For the text-containing cell, return its midpoint in (X, Y) coordinate format. 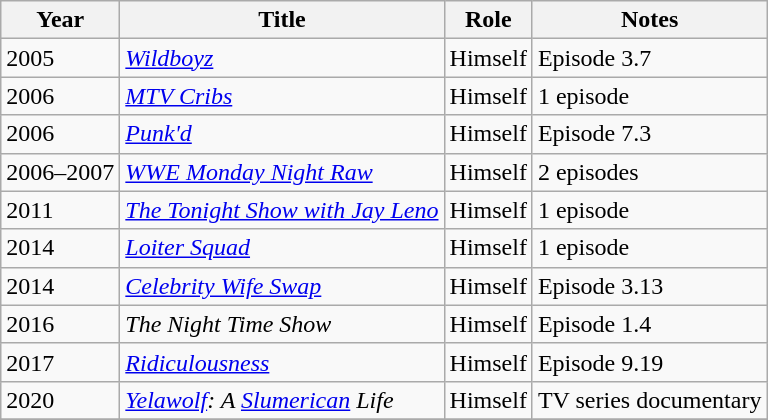
Notes (650, 20)
Celebrity Wife Swap (282, 286)
Episode 9.19 (650, 362)
Year (60, 20)
Episode 1.4 (650, 324)
MTV Cribs (282, 96)
2005 (60, 58)
2 episodes (650, 172)
TV series documentary (650, 400)
2006–2007 (60, 172)
Loiter Squad (282, 248)
Punk'd (282, 134)
The Night Time Show (282, 324)
Title (282, 20)
The Tonight Show with Jay Leno (282, 210)
Episode 3.13 (650, 286)
Episode 7.3 (650, 134)
Ridiculousness (282, 362)
2017 (60, 362)
2016 (60, 324)
Episode 3.7 (650, 58)
Wildboyz (282, 58)
Yelawolf: A Slumerican Life (282, 400)
WWE Monday Night Raw (282, 172)
2011 (60, 210)
Role (488, 20)
2020 (60, 400)
